Find where the given text appears and provide that cell's center as [X, Y] coordinate. 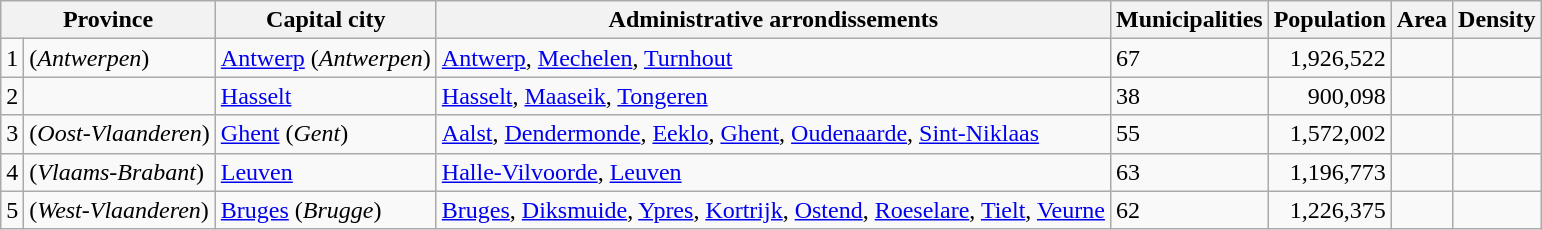
Halle-Vilvoorde, Leuven [773, 172]
Antwerp, Mechelen, Turnhout [773, 58]
Administrative arrondissements [773, 20]
5 [12, 210]
2 [12, 96]
Capital city [326, 20]
1,926,522 [1330, 58]
63 [1189, 172]
900,098 [1330, 96]
1,196,773 [1330, 172]
Aalst, Dendermonde, Eeklo, Ghent, Oudenaarde, Sint-Niklaas [773, 134]
(Oost-Vlaanderen) [120, 134]
Antwerp (Antwerpen) [326, 58]
1 [12, 58]
Province [108, 20]
3 [12, 134]
Bruges (Brugge) [326, 210]
1,226,375 [1330, 210]
Hasselt [326, 96]
1,572,002 [1330, 134]
Ghent (Gent) [326, 134]
62 [1189, 210]
Population [1330, 20]
(West-Vlaanderen) [120, 210]
Municipalities [1189, 20]
38 [1189, 96]
Density [1497, 20]
67 [1189, 58]
(Antwerpen) [120, 58]
(Vlaams-Brabant) [120, 172]
Leuven [326, 172]
Hasselt, Maaseik, Tongeren [773, 96]
4 [12, 172]
Bruges, Diksmuide, Ypres, Kortrijk, Ostend, Roeselare, Tielt, Veurne [773, 210]
55 [1189, 134]
Area [1422, 20]
